Return the (x, y) coordinate for the center point of the cell that contains the specified text.  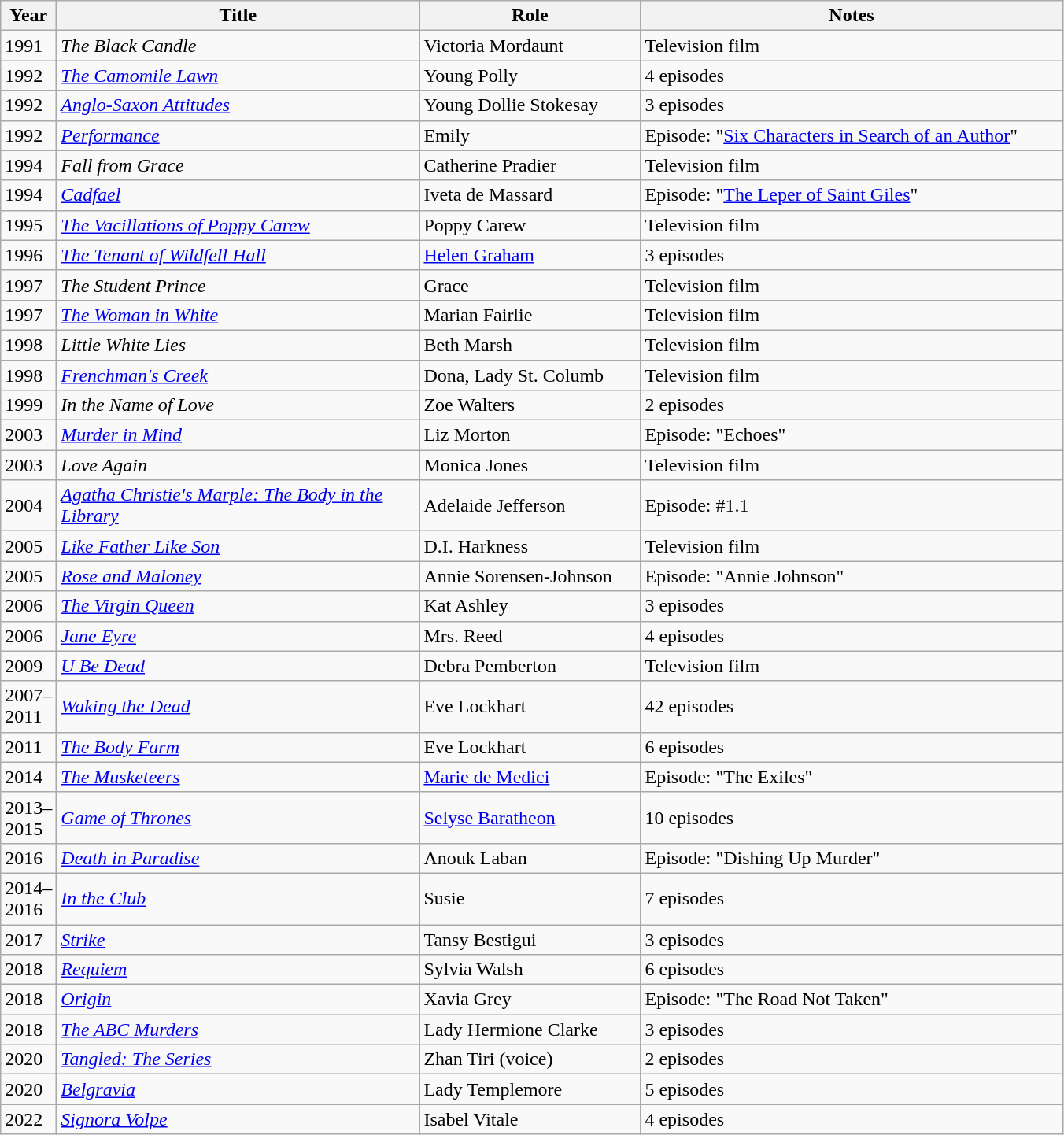
Victoria Mordaunt (530, 46)
The Vacillations of Poppy Carew (238, 225)
Title (238, 16)
Love Again (238, 465)
Episode: "The Exiles" (852, 777)
2022 (28, 1119)
Annie Sorensen-Johnson (530, 576)
2014 (28, 777)
10 episodes (852, 817)
The Student Prince (238, 285)
7 episodes (852, 899)
Adelaide Jefferson (530, 505)
1996 (28, 255)
Episode: "The Leper of Saint Giles" (852, 195)
The Camomile Lawn (238, 76)
2009 (28, 666)
Death in Paradise (238, 858)
Monica Jones (530, 465)
Frenchman's Creek (238, 375)
The Virgin Queen (238, 606)
Xavia Grey (530, 1000)
Cadfael (238, 195)
Poppy Carew (530, 225)
42 episodes (852, 707)
1991 (28, 46)
Emily (530, 135)
2013–2015 (28, 817)
2017 (28, 939)
2016 (28, 858)
Rose and Maloney (238, 576)
Notes (852, 16)
Helen Graham (530, 255)
Grace (530, 285)
5 episodes (852, 1089)
Zhan Tiri (voice) (530, 1059)
Susie (530, 899)
The Tenant of Wildfell Hall (238, 255)
2007–2011 (28, 707)
The Musketeers (238, 777)
Origin (238, 1000)
Debra Pemberton (530, 666)
Agatha Christie's Marple: The Body in the Library (238, 505)
D.I. Harkness (530, 546)
Anouk Laban (530, 858)
Belgravia (238, 1089)
Young Polly (530, 76)
The Body Farm (238, 747)
Mrs. Reed (530, 636)
Waking the Dead (238, 707)
Marie de Medici (530, 777)
The Black Candle (238, 46)
Performance (238, 135)
Sylvia Walsh (530, 970)
Catherine Pradier (530, 165)
In the Name of Love (238, 405)
Lady Templemore (530, 1089)
1999 (28, 405)
The ABC Murders (238, 1030)
Little White Lies (238, 345)
2014–2016 (28, 899)
Zoe Walters (530, 405)
In the Club (238, 899)
Fall from Grace (238, 165)
Requiem (238, 970)
Like Father Like Son (238, 546)
Liz Morton (530, 435)
Selyse Baratheon (530, 817)
Tangled: The Series (238, 1059)
Anglo-Saxon Attitudes (238, 105)
Marian Fairlie (530, 315)
Strike (238, 939)
Isabel Vitale (530, 1119)
Signora Volpe (238, 1119)
Lady Hermione Clarke (530, 1030)
The Woman in White (238, 315)
Tansy Bestigui (530, 939)
Kat Ashley (530, 606)
Year (28, 16)
Episode: "Six Characters in Search of an Author" (852, 135)
U Be Dead (238, 666)
Young Dollie Stokesay (530, 105)
Role (530, 16)
Episode: "Annie Johnson" (852, 576)
Dona, Lady St. Columb (530, 375)
1995 (28, 225)
Episode: "The Road Not Taken" (852, 1000)
Beth Marsh (530, 345)
Episode: "Echoes" (852, 435)
Game of Thrones (238, 817)
Iveta de Massard (530, 195)
Episode: #1.1 (852, 505)
2011 (28, 747)
2004 (28, 505)
Jane Eyre (238, 636)
Murder in Mind (238, 435)
Episode: "Dishing Up Murder" (852, 858)
